Identify which cell holds the provided text, then report its [X, Y] central coordinate. 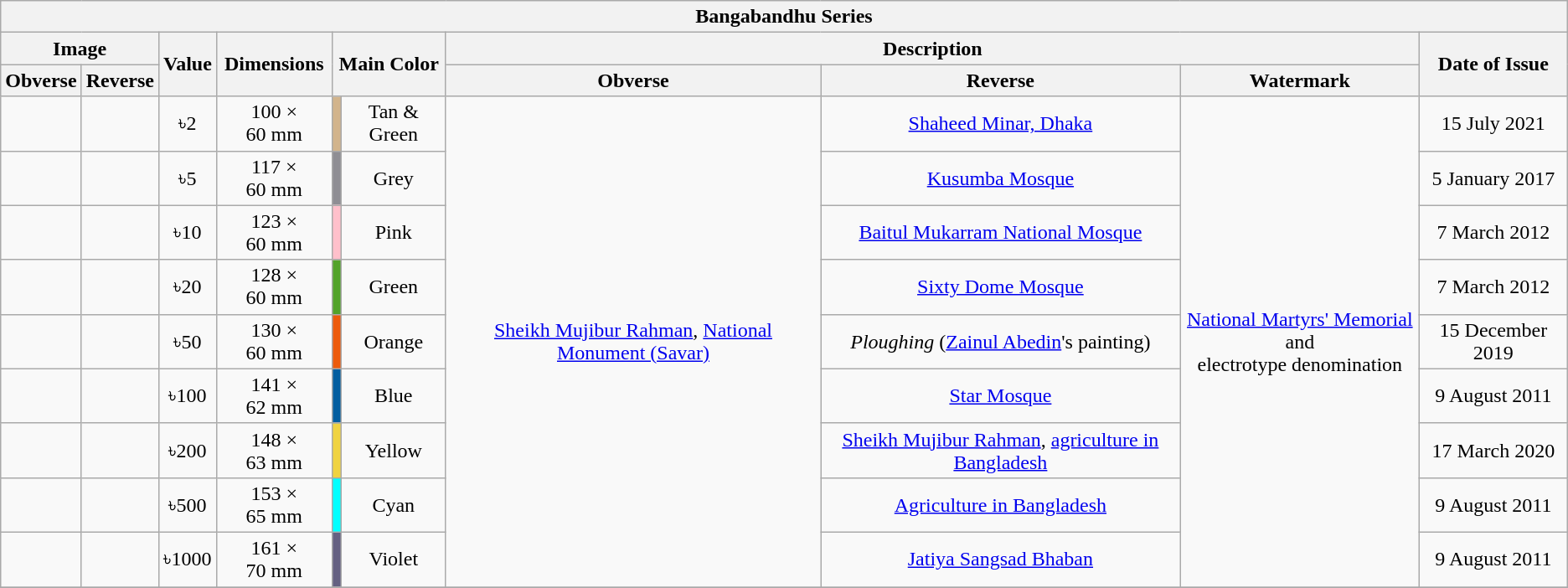
৳50 [188, 342]
৳500 [188, 504]
৳5 [188, 178]
Star Mosque [1000, 395]
148 × 63 mm [274, 451]
Violet [394, 560]
15 July 2021 [1493, 124]
Image [80, 49]
Description [932, 49]
Baitul Mukarram National Mosque [1000, 233]
130 × 60 mm [274, 342]
৳100 [188, 395]
Date of Issue [1493, 64]
Tan & Green [394, 124]
৳20 [188, 286]
Shaheed Minar, Dhaka [1000, 124]
National Martyrs' Memorial andelectrotype denomination [1300, 342]
141 × 62 mm [274, 395]
Grey [394, 178]
৳10 [188, 233]
Yellow [394, 451]
Sheikh Mujibur Rahman, National Monument (Savar) [633, 342]
৳1000 [188, 560]
Value [188, 64]
15 December 2019 [1493, 342]
Watermark [1300, 80]
Orange [394, 342]
100 × 60 mm [274, 124]
Cyan [394, 504]
Green [394, 286]
Ploughing (Zainul Abedin's painting) [1000, 342]
Jatiya Sangsad Bhaban [1000, 560]
117 × 60 mm [274, 178]
Agriculture in Bangladesh [1000, 504]
123 × 60 mm [274, 233]
৳200 [188, 451]
153 × 65 mm [274, 504]
17 March 2020 [1493, 451]
Blue [394, 395]
5 January 2017 [1493, 178]
161 × 70 mm [274, 560]
Dimensions [274, 64]
৳2 [188, 124]
Main Color [389, 64]
Kusumba Mosque [1000, 178]
Sixty Dome Mosque [1000, 286]
Pink [394, 233]
128 × 60 mm [274, 286]
Bangabandhu Series [784, 17]
Sheikh Mujibur Rahman, agriculture in Bangladesh [1000, 451]
